Determine the (x, y) coordinate at the center of the cell enclosing the given text.  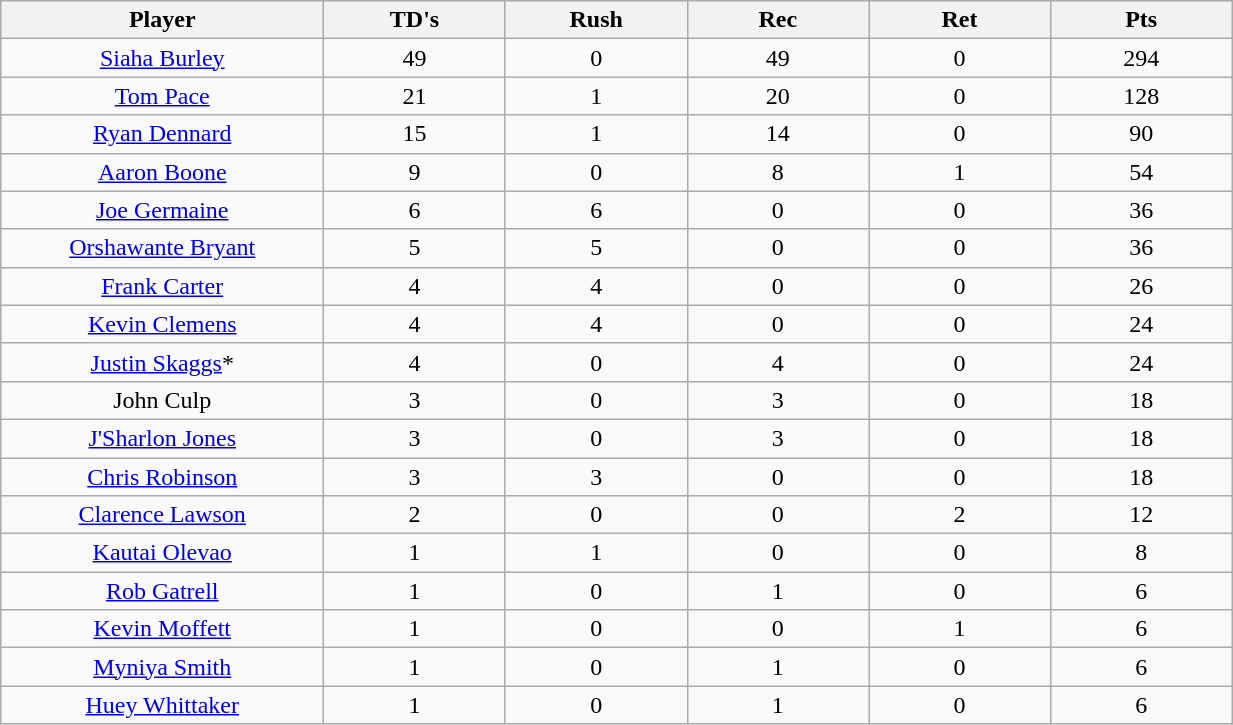
Justin Skaggs* (162, 362)
Huey Whittaker (162, 705)
Kevin Moffett (162, 629)
Rush (596, 20)
20 (778, 96)
90 (1141, 134)
294 (1141, 58)
14 (778, 134)
J'Sharlon Jones (162, 438)
Kautai Olevao (162, 553)
128 (1141, 96)
12 (1141, 515)
21 (415, 96)
Ret (960, 20)
TD's (415, 20)
9 (415, 172)
Clarence Lawson (162, 515)
Frank Carter (162, 286)
26 (1141, 286)
Orshawante Bryant (162, 248)
Siaha Burley (162, 58)
Joe Germaine (162, 210)
Player (162, 20)
John Culp (162, 400)
Rob Gatrell (162, 591)
Rec (778, 20)
Myniya Smith (162, 667)
15 (415, 134)
Kevin Clemens (162, 324)
Aaron Boone (162, 172)
Chris Robinson (162, 477)
Ryan Dennard (162, 134)
Pts (1141, 20)
54 (1141, 172)
Tom Pace (162, 96)
